Determine the (x, y) coordinate at the center of the cell enclosing the given text.  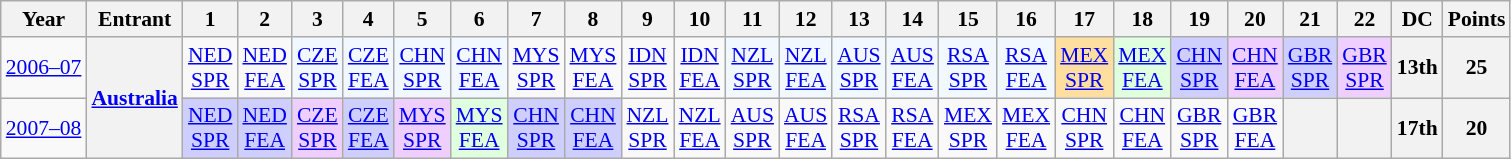
22 (1364, 19)
25 (1477, 68)
3 (318, 19)
4 (368, 19)
18 (1142, 19)
IDNSPR (647, 68)
21 (1310, 19)
13 (858, 19)
13th (1418, 68)
6 (480, 19)
17 (1084, 19)
7 (536, 19)
Year (44, 19)
1 (210, 19)
17th (1418, 128)
5 (422, 19)
2 (264, 19)
10 (700, 19)
2006–07 (44, 68)
12 (806, 19)
16 (1026, 19)
11 (752, 19)
Entrant (134, 19)
2007–08 (44, 128)
9 (647, 19)
DC (1418, 19)
Points (1477, 19)
14 (912, 19)
GBRFEA (1255, 128)
Australia (134, 98)
8 (594, 19)
19 (1199, 19)
15 (968, 19)
IDNFEA (700, 68)
